Locate the cell with the specified text and output its [X, Y] center coordinate. 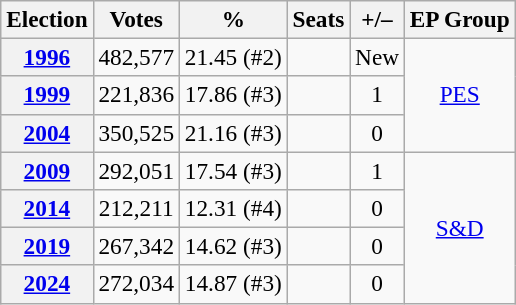
14.62 (#3) [233, 246]
2009 [47, 170]
267,342 [136, 246]
21.45 (#2) [233, 57]
EP Group [460, 19]
212,211 [136, 208]
2014 [47, 208]
221,836 [136, 95]
272,034 [136, 284]
17.86 (#3) [233, 95]
12.31 (#4) [233, 208]
S&D [460, 226]
1996 [47, 57]
17.54 (#3) [233, 170]
Votes [136, 19]
21.16 (#3) [233, 133]
292,051 [136, 170]
1999 [47, 95]
2024 [47, 284]
Election [47, 19]
% [233, 19]
+/– [378, 19]
PES [460, 94]
Seats [318, 19]
14.87 (#3) [233, 284]
350,525 [136, 133]
2004 [47, 133]
482,577 [136, 57]
2019 [47, 246]
New [378, 57]
